Return the [x, y] coordinate for the center point of the cell that contains the specified text.  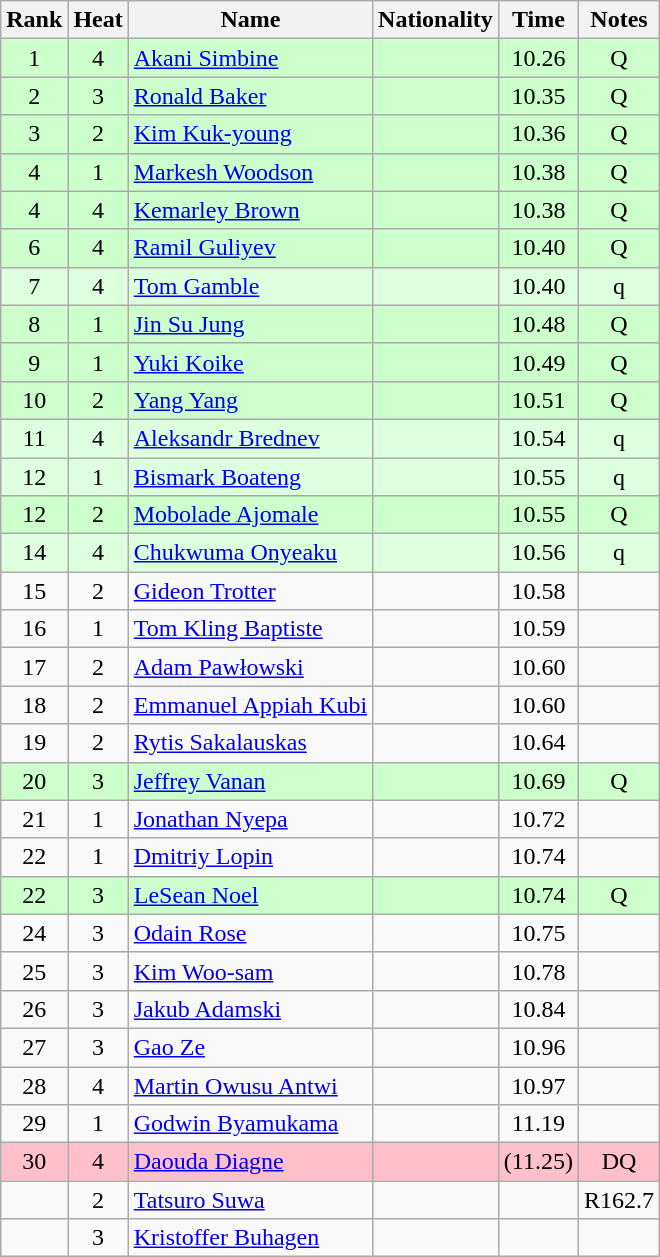
27 [34, 1047]
10.96 [538, 1047]
Nationality [436, 20]
10.64 [538, 743]
Jonathan Nyepa [250, 819]
10.26 [538, 58]
Adam Pawłowski [250, 667]
Dmitriy Lopin [250, 857]
9 [34, 362]
10.69 [538, 781]
10.59 [538, 629]
Rytis Sakalauskas [250, 743]
Odain Rose [250, 933]
25 [34, 971]
Chukwuma Onyeaku [250, 553]
Kemarley Brown [250, 210]
14 [34, 553]
10.84 [538, 1009]
10.97 [538, 1085]
Jin Su Jung [250, 324]
10.58 [538, 591]
Gideon Trotter [250, 591]
Aleksandr Brednev [250, 438]
Emmanuel Appiah Kubi [250, 705]
30 [34, 1162]
28 [34, 1085]
Ramil Guliyev [250, 248]
Tom Gamble [250, 286]
Gao Ze [250, 1047]
29 [34, 1124]
Tatsuro Suwa [250, 1200]
Mobolade Ajomale [250, 515]
8 [34, 324]
19 [34, 743]
10.54 [538, 438]
DQ [618, 1162]
10.78 [538, 971]
Tom Kling Baptiste [250, 629]
Rank [34, 20]
Notes [618, 20]
17 [34, 667]
Kim Kuk-young [250, 134]
Yuki Koike [250, 362]
LeSean Noel [250, 895]
Time [538, 20]
18 [34, 705]
10 [34, 400]
(11.25) [538, 1162]
20 [34, 781]
15 [34, 591]
10.56 [538, 553]
21 [34, 819]
10.75 [538, 933]
Ronald Baker [250, 96]
Bismark Boateng [250, 477]
Yang Yang [250, 400]
Godwin Byamukama [250, 1124]
Martin Owusu Antwi [250, 1085]
10.49 [538, 362]
Akani Simbine [250, 58]
24 [34, 933]
Daouda Diagne [250, 1162]
10.51 [538, 400]
6 [34, 248]
16 [34, 629]
11 [34, 438]
10.48 [538, 324]
7 [34, 286]
11.19 [538, 1124]
Name [250, 20]
R162.7 [618, 1200]
Jeffrey Vanan [250, 781]
10.72 [538, 819]
10.36 [538, 134]
Kristoffer Buhagen [250, 1238]
26 [34, 1009]
Markesh Woodson [250, 172]
Kim Woo-sam [250, 971]
Jakub Adamski [250, 1009]
10.35 [538, 96]
Heat [98, 20]
